Detect which cell encompasses the target text, then output its (x, y) center coordinate. 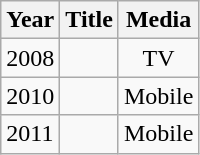
2008 (30, 58)
Title (90, 20)
2010 (30, 96)
2011 (30, 134)
Media (158, 20)
TV (158, 58)
Year (30, 20)
